For the text-containing cell, return its midpoint in [X, Y] coordinate format. 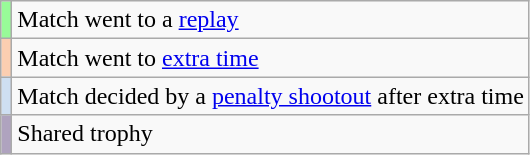
Match decided by a penalty shootout after extra time [271, 96]
Shared trophy [271, 134]
Match went to extra time [271, 58]
Match went to a replay [271, 20]
